Return (x, y) of the center of cell containing provided text 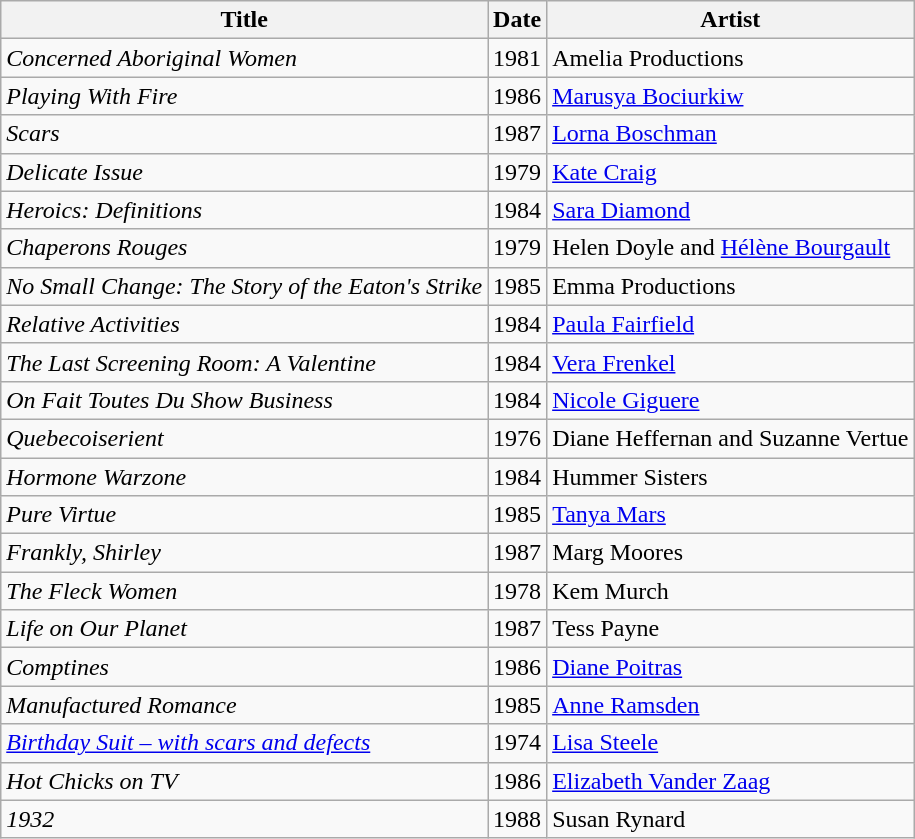
1978 (518, 591)
Marusya Bociurkiw (730, 96)
Tanya Mars (730, 515)
Sara Diamond (730, 210)
Hummer Sisters (730, 477)
Concerned Aboriginal Women (244, 58)
1981 (518, 58)
Emma Productions (730, 286)
Elizabeth Vander Zaag (730, 781)
1976 (518, 438)
Frankly, Shirley (244, 553)
Hot Chicks on TV (244, 781)
Lorna Boschman (730, 134)
Heroics: Definitions (244, 210)
Birthday Suit – with scars and defects (244, 743)
Amelia Productions (730, 58)
Nicole Giguere (730, 400)
Scars (244, 134)
1974 (518, 743)
The Fleck Women (244, 591)
Anne Ramsden (730, 705)
Lisa Steele (730, 743)
Comptines (244, 667)
Diane Heffernan and Suzanne Vertue (730, 438)
Hormone Warzone (244, 477)
Title (244, 20)
On Fait Toutes Du Show Business (244, 400)
Chaperons Rouges (244, 248)
Delicate Issue (244, 172)
Date (518, 20)
Pure Virtue (244, 515)
Susan Rynard (730, 819)
Playing With Fire (244, 96)
Kate Craig (730, 172)
Artist (730, 20)
Marg Moores (730, 553)
Manufactured Romance (244, 705)
Helen Doyle and Hélène Bourgault (730, 248)
Tess Payne (730, 629)
Paula Fairfield (730, 324)
Quebecoiserient (244, 438)
Kem Murch (730, 591)
1932 (244, 819)
Relative Activities (244, 324)
The Last Screening Room: A Valentine (244, 362)
Diane Poitras (730, 667)
Life on Our Planet (244, 629)
Vera Frenkel (730, 362)
No Small Change: The Story of the Eaton's Strike (244, 286)
1988 (518, 819)
